Identify which cell holds the provided text, then report its (X, Y) central coordinate. 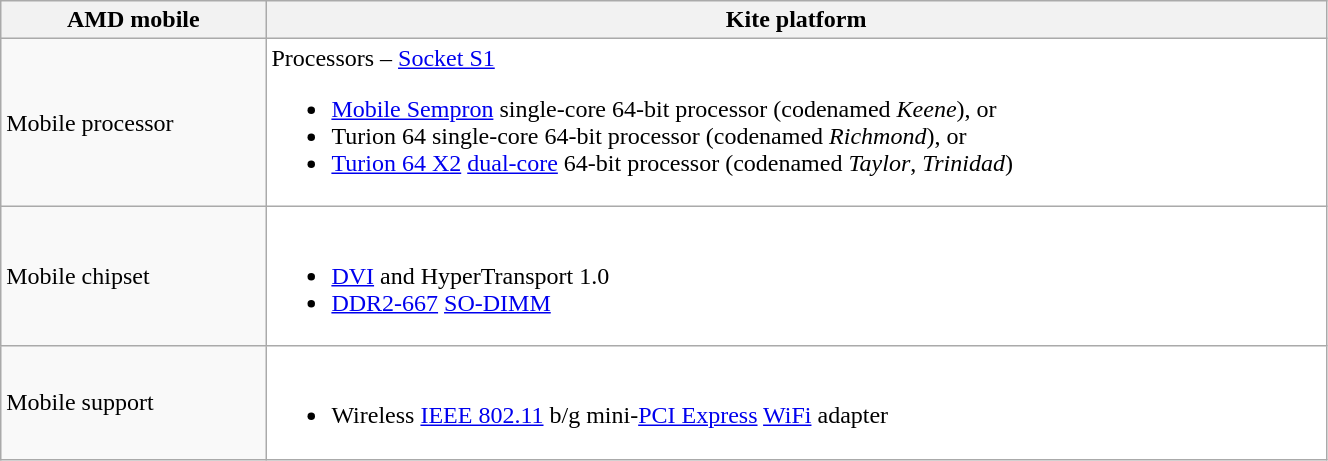
Mobile chipset (134, 276)
Mobile support (134, 402)
AMD mobile (134, 20)
DVI and HyperTransport 1.0DDR2-667 SO-DIMM (796, 276)
Mobile processor (134, 122)
Kite platform (796, 20)
Wireless IEEE 802.11 b/g mini-PCI Express WiFi adapter (796, 402)
